For the text-containing cell, return its midpoint in [x, y] coordinate format. 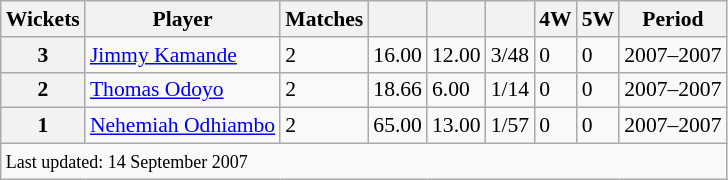
Jimmy Kamande [182, 55]
13.00 [456, 126]
5W [598, 19]
Wickets [43, 19]
4W [556, 19]
1 [43, 126]
Thomas Odoyo [182, 90]
65.00 [398, 126]
Player [182, 19]
1/14 [510, 90]
3/48 [510, 55]
12.00 [456, 55]
Nehemiah Odhiambo [182, 126]
Matches [324, 19]
16.00 [398, 55]
Last updated: 14 September 2007 [364, 162]
3 [43, 55]
18.66 [398, 90]
1/57 [510, 126]
Period [672, 19]
6.00 [456, 90]
